Identify which cell holds the provided text, then report its [x, y] central coordinate. 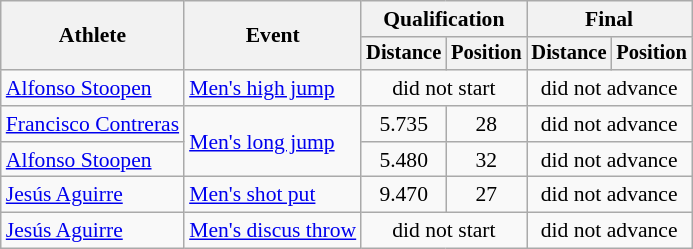
Francisco Contreras [92, 124]
5.480 [404, 160]
9.470 [404, 195]
Final [608, 19]
Men's long jump [272, 142]
Athlete [92, 36]
Qualification [444, 19]
5.735 [404, 124]
Event [272, 36]
27 [486, 195]
28 [486, 124]
Men's high jump [272, 88]
32 [486, 160]
Men's shot put [272, 195]
Men's discus throw [272, 231]
